Detect which cell encompasses the target text, then output its (X, Y) center coordinate. 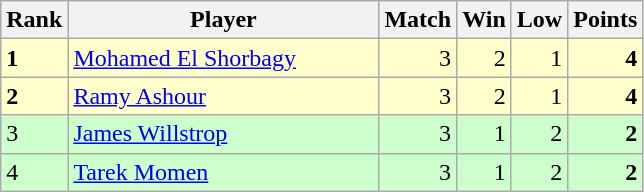
Low (539, 20)
Rank (34, 20)
Ramy Ashour (224, 96)
Match (418, 20)
Tarek Momen (224, 172)
Points (606, 20)
Win (484, 20)
James Willstrop (224, 134)
Player (224, 20)
Mohamed El Shorbagy (224, 58)
